Return the [x, y] coordinate for the center point of the cell that contains the specified text.  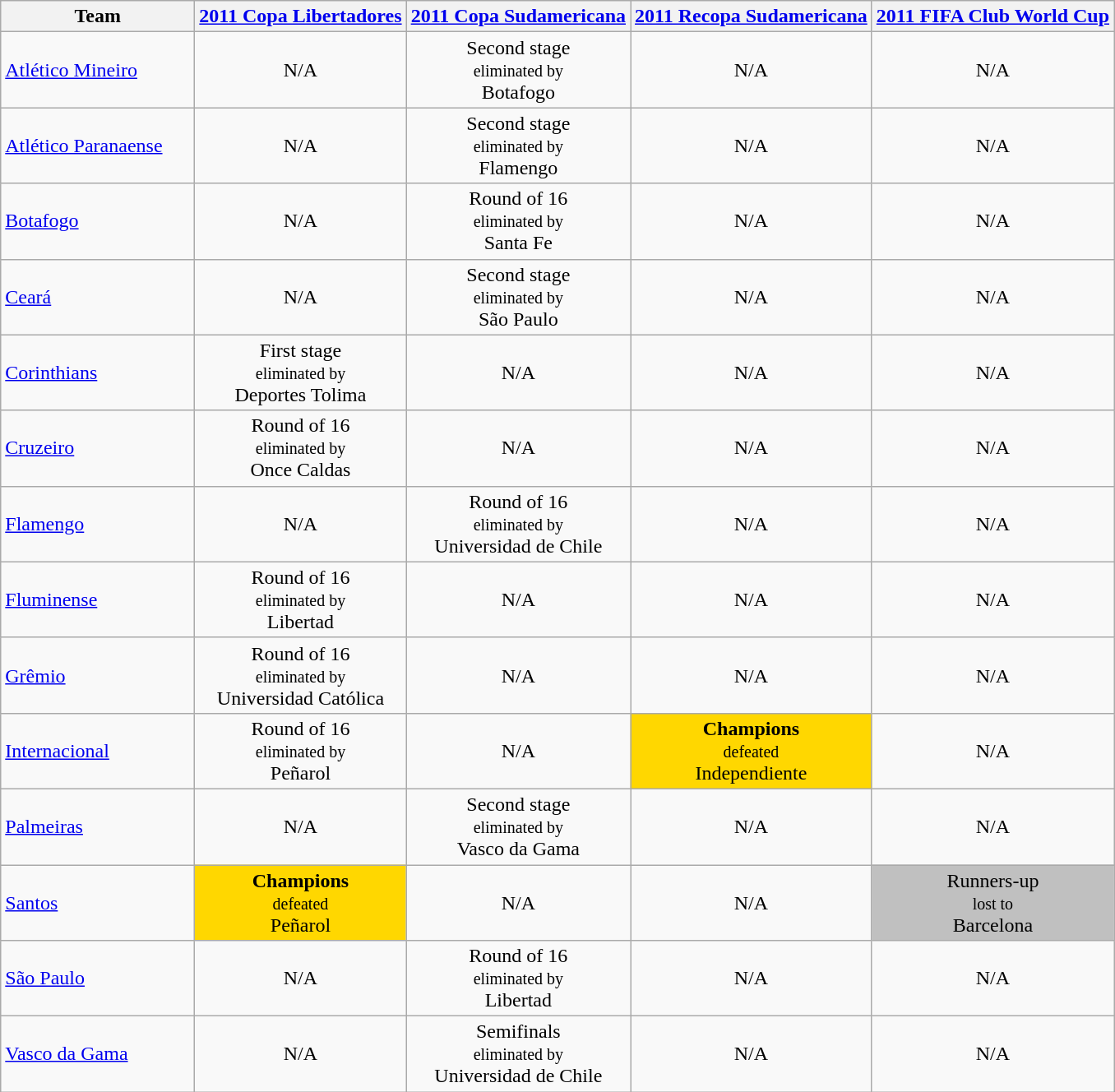
Championsdefeated Independiente [752, 751]
Grêmio [98, 675]
Team [98, 16]
Cruzeiro [98, 448]
Second stageeliminated by Flamengo [518, 146]
Atlético Mineiro [98, 70]
Fluminense [98, 599]
Round of 16eliminated by Santa Fe [518, 221]
Second stageeliminated by Botafogo [518, 70]
2011 FIFA Club World Cup [992, 16]
São Paulo [98, 979]
Vasco da Gama [98, 1054]
Semifinalseliminated by Universidad de Chile [518, 1054]
Internacional [98, 751]
Championsdefeated Peñarol [301, 903]
Second stageeliminated by Vasco da Gama [518, 826]
Runners-uplost to Barcelona [992, 903]
2011 Recopa Sudamericana [752, 16]
Second stageeliminated by São Paulo [518, 297]
Ceará [98, 297]
Round of 16eliminated by Once Caldas [301, 448]
Santos [98, 903]
First stageeliminated by Deportes Tolima [301, 372]
Round of 16eliminated by Peñarol [301, 751]
Palmeiras [98, 826]
2011 Copa Sudamericana [518, 16]
Atlético Paranaense [98, 146]
Flamengo [98, 524]
2011 Copa Libertadores [301, 16]
Round of 16eliminated by Universidad Católica [301, 675]
Round of 16eliminated by Universidad de Chile [518, 524]
Corinthians [98, 372]
Botafogo [98, 221]
